Extract the [x, y] coordinate from the center of the cell holding the provided text.  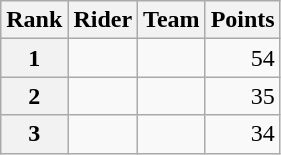
2 [34, 96]
Team [172, 20]
54 [242, 58]
Rider [103, 20]
34 [242, 134]
Rank [34, 20]
3 [34, 134]
1 [34, 58]
35 [242, 96]
Points [242, 20]
